Scan for the cell matching the given text and deliver its [x, y] coordinate at center. 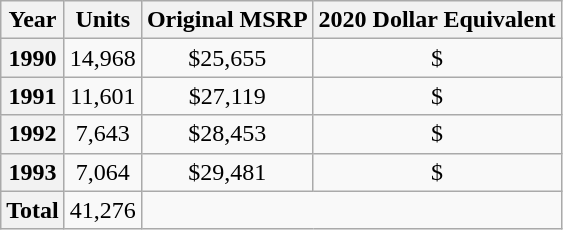
Units [102, 20]
7,064 [102, 172]
11,601 [102, 96]
$28,453 [227, 134]
41,276 [102, 210]
1992 [33, 134]
1993 [33, 172]
14,968 [102, 58]
2020 Dollar Equivalent [437, 20]
Total [33, 210]
$27,119 [227, 96]
7,643 [102, 134]
Original MSRP [227, 20]
$25,655 [227, 58]
$29,481 [227, 172]
1990 [33, 58]
1991 [33, 96]
Year [33, 20]
